Determine the [x, y] coordinate at the center of the cell enclosing the given text.  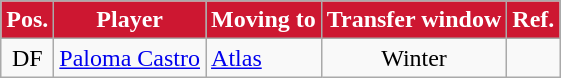
Transfer window [414, 20]
DF [28, 58]
Player [130, 20]
Moving to [264, 20]
Winter [414, 58]
Ref. [534, 20]
Atlas [264, 58]
Paloma Castro [130, 58]
Pos. [28, 20]
